Return (X, Y) of the center of cell containing provided text 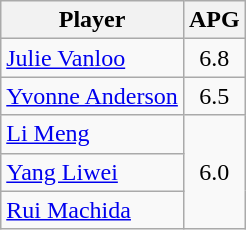
Rui Machida (92, 210)
Yang Liwei (92, 172)
Yvonne Anderson (92, 96)
Li Meng (92, 134)
6.0 (214, 172)
Julie Vanloo (92, 58)
6.8 (214, 58)
6.5 (214, 96)
APG (214, 20)
Player (92, 20)
